Identify which cell holds the provided text, then report its (x, y) central coordinate. 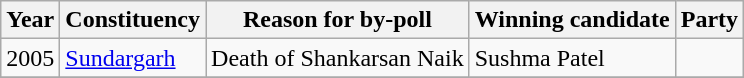
Death of Shankarsan Naik (338, 58)
Reason for by-poll (338, 20)
Sushma Patel (572, 58)
Constituency (133, 20)
Party (709, 20)
Winning candidate (572, 20)
Sundargarh (133, 58)
2005 (30, 58)
Year (30, 20)
